Search for the cell housing the specified text and yield its (x, y) center coordinate. 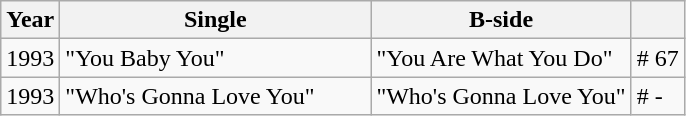
# 67 (658, 58)
Single (216, 20)
B-side (501, 20)
# - (658, 96)
Year (30, 20)
"You Are What You Do" (501, 58)
"You Baby You" (216, 58)
